Search for the cell housing the specified text and yield its (x, y) center coordinate. 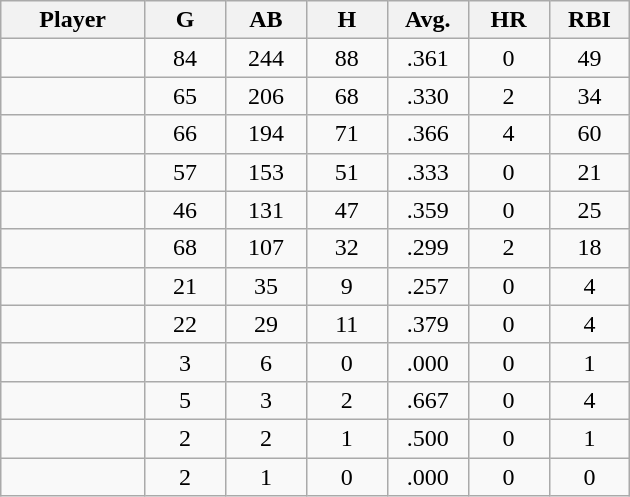
RBI (590, 20)
60 (590, 134)
88 (346, 58)
.257 (428, 286)
.299 (428, 248)
244 (266, 58)
65 (186, 96)
H (346, 20)
84 (186, 58)
11 (346, 324)
51 (346, 172)
153 (266, 172)
57 (186, 172)
.379 (428, 324)
29 (266, 324)
.359 (428, 210)
.330 (428, 96)
25 (590, 210)
.333 (428, 172)
18 (590, 248)
5 (186, 400)
49 (590, 58)
22 (186, 324)
AB (266, 20)
Avg. (428, 20)
.667 (428, 400)
107 (266, 248)
32 (346, 248)
9 (346, 286)
.366 (428, 134)
.500 (428, 438)
6 (266, 362)
.361 (428, 58)
47 (346, 210)
131 (266, 210)
HR (508, 20)
35 (266, 286)
66 (186, 134)
206 (266, 96)
71 (346, 134)
194 (266, 134)
G (186, 20)
34 (590, 96)
46 (186, 210)
Player (73, 20)
